Capture the cell that displays the provided text and extract its (x, y) central coordinate. 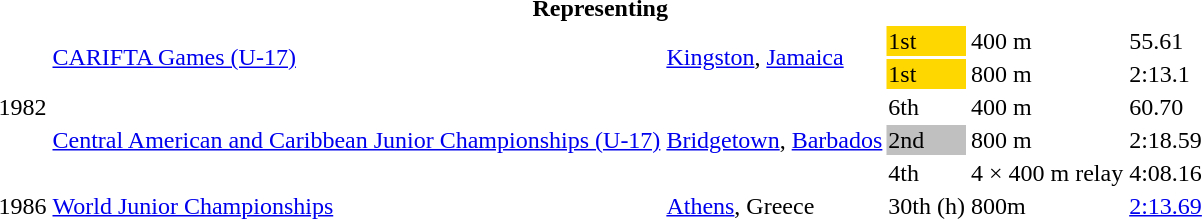
6th (927, 107)
2nd (927, 140)
Kingston, Jamaica (774, 58)
4 × 400 m relay (1048, 173)
CARIFTA Games (U-17) (356, 58)
4th (927, 173)
Bridgetown, Barbados (774, 140)
Central American and Caribbean Junior Championships (U-17) (356, 140)
